Detect which cell encompasses the target text, then output its (X, Y) center coordinate. 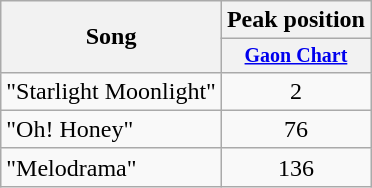
2 (296, 91)
136 (296, 167)
Peak position (296, 20)
Gaon Chart (296, 56)
76 (296, 129)
"Melodrama" (112, 167)
Song (112, 37)
"Starlight Moonlight" (112, 91)
"Oh! Honey" (112, 129)
